Find where the given text appears and provide that cell's center as (X, Y) coordinate. 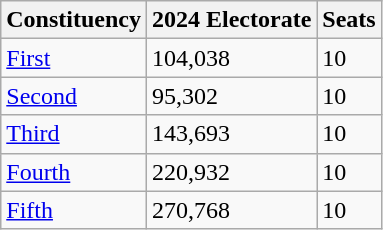
Seats (349, 20)
Constituency (74, 20)
104,038 (231, 58)
Fifth (74, 210)
Second (74, 96)
143,693 (231, 134)
95,302 (231, 96)
220,932 (231, 172)
Fourth (74, 172)
Third (74, 134)
First (74, 58)
270,768 (231, 210)
2024 Electorate (231, 20)
